Pinpoint the cell where the given text exists, returning its (x, y) midpoint coordinate. 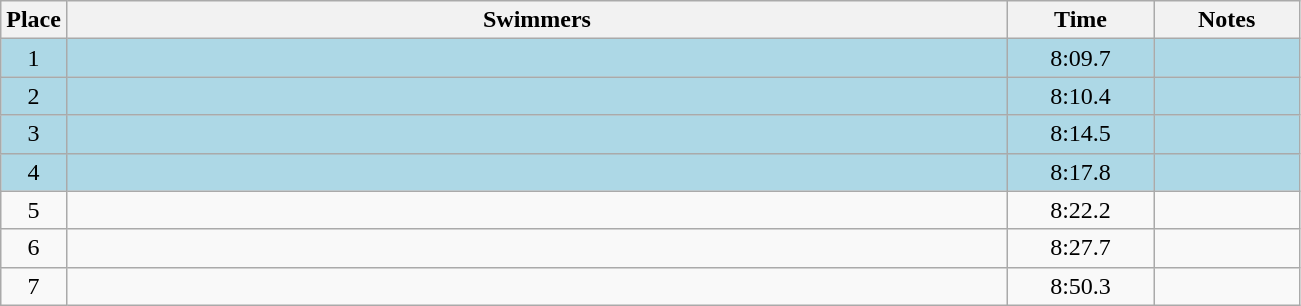
7 (34, 286)
5 (34, 210)
3 (34, 134)
6 (34, 248)
Place (34, 20)
2 (34, 96)
Swimmers (536, 20)
Notes (1227, 20)
1 (34, 58)
8:50.3 (1081, 286)
8:10.4 (1081, 96)
8:27.7 (1081, 248)
8:17.8 (1081, 172)
Time (1081, 20)
4 (34, 172)
8:14.5 (1081, 134)
8:22.2 (1081, 210)
8:09.7 (1081, 58)
